Capture the cell that displays the provided text and extract its (x, y) central coordinate. 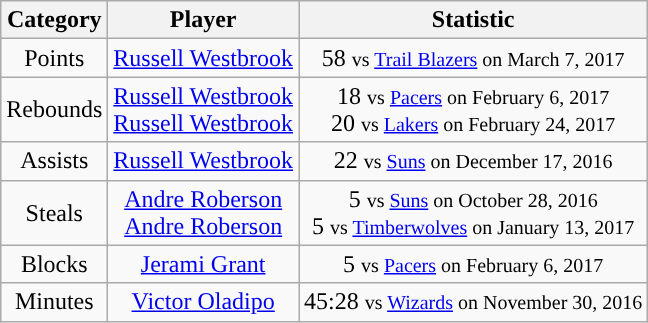
Statistic (472, 20)
Russell WestbrookRussell Westbrook (204, 110)
Points (54, 58)
Player (204, 20)
22 vs Suns on December 17, 2016 (472, 161)
Andre RobersonAndre Roberson (204, 212)
5 vs Pacers on February 6, 2017 (472, 264)
18 vs Pacers on February 6, 201720 vs Lakers on February 24, 2017 (472, 110)
Blocks (54, 264)
Category (54, 20)
Minutes (54, 302)
Victor Oladipo (204, 302)
5 vs Suns on October 28, 20165 vs Timberwolves on January 13, 2017 (472, 212)
45:28 vs Wizards on November 30, 2016 (472, 302)
Jerami Grant (204, 264)
58 vs Trail Blazers on March 7, 2017 (472, 58)
Assists (54, 161)
Steals (54, 212)
Rebounds (54, 110)
